Capture the cell that displays the provided text and extract its [x, y] central coordinate. 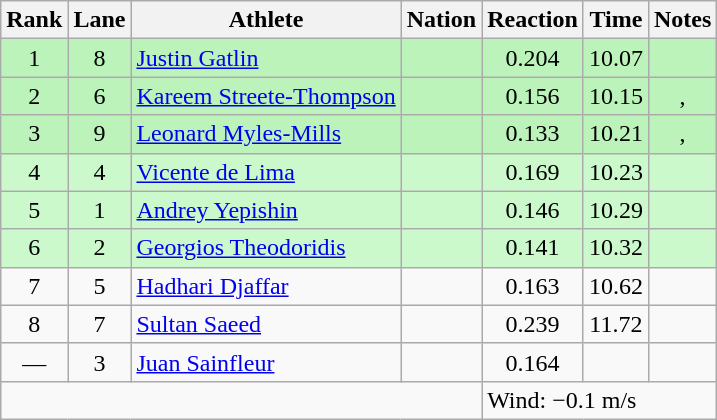
10.29 [616, 210]
Nation [441, 20]
Wind: −0.1 m/s [600, 400]
Reaction [533, 20]
11.72 [616, 324]
10.23 [616, 172]
Lane [100, 20]
Time [616, 20]
0.169 [533, 172]
0.164 [533, 362]
Sultan Saeed [266, 324]
0.239 [533, 324]
0.146 [533, 210]
Georgios Theodoridis [266, 248]
9 [100, 134]
10.62 [616, 286]
— [34, 362]
10.07 [616, 58]
Athlete [266, 20]
Kareem Streete-Thompson [266, 96]
10.15 [616, 96]
0.141 [533, 248]
Rank [34, 20]
Juan Sainfleur [266, 362]
Leonard Myles-Mills [266, 134]
0.163 [533, 286]
Justin Gatlin [266, 58]
Vicente de Lima [266, 172]
0.204 [533, 58]
10.21 [616, 134]
Andrey Yepishin [266, 210]
10.32 [616, 248]
0.133 [533, 134]
Hadhari Djaffar [266, 286]
Notes [682, 20]
0.156 [533, 96]
